Return the [X, Y] coordinate for the center point of the cell that contains the specified text.  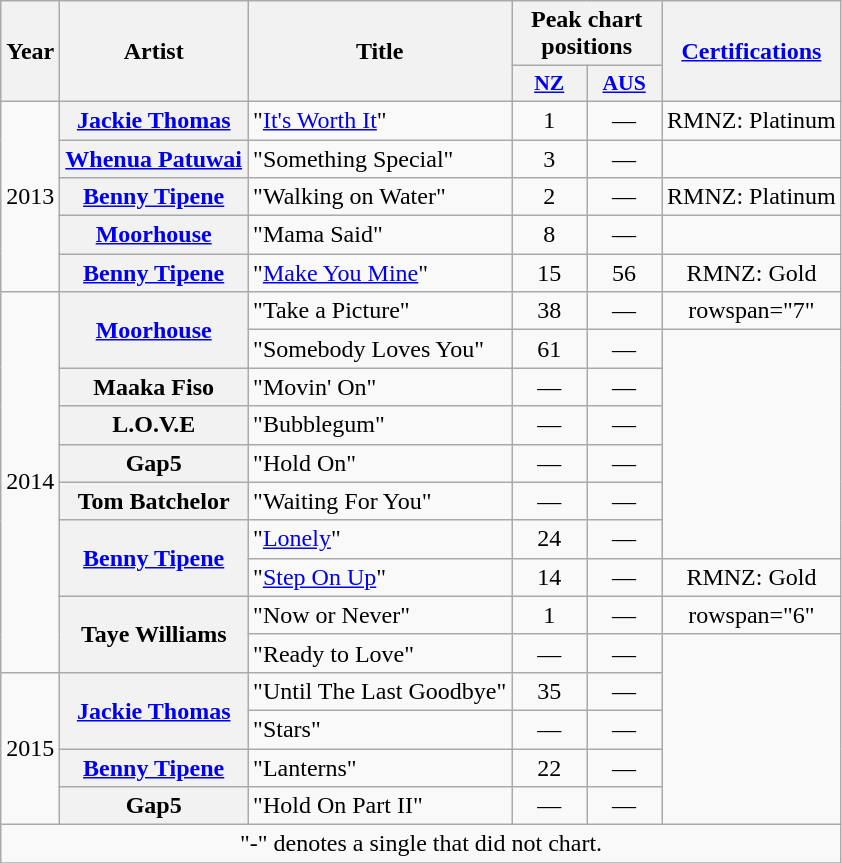
"Somebody Loves You" [380, 349]
"Something Special" [380, 159]
"Walking on Water" [380, 197]
Peak chart positions [587, 34]
Year [30, 52]
"Hold On Part II" [380, 806]
2013 [30, 196]
2015 [30, 748]
"Mama Said" [380, 235]
15 [550, 273]
rowspan="7" [752, 311]
"Lanterns" [380, 767]
24 [550, 539]
Tom Batchelor [154, 501]
L.O.V.E [154, 425]
"Movin' On" [380, 387]
Certifications [752, 52]
"Ready to Love" [380, 653]
Artist [154, 52]
"-" denotes a single that did not chart. [422, 844]
"Lonely" [380, 539]
AUS [624, 84]
35 [550, 691]
"Take a Picture" [380, 311]
38 [550, 311]
56 [624, 273]
"Until The Last Goodbye" [380, 691]
"Bubblegum" [380, 425]
NZ [550, 84]
"Waiting For You" [380, 501]
Title [380, 52]
61 [550, 349]
2014 [30, 482]
"Stars" [380, 729]
"Step On Up" [380, 577]
"Make You Mine" [380, 273]
22 [550, 767]
2 [550, 197]
Taye Williams [154, 634]
"It's Worth It" [380, 120]
8 [550, 235]
Maaka Fiso [154, 387]
rowspan="6" [752, 615]
3 [550, 159]
14 [550, 577]
"Hold On" [380, 463]
Whenua Patuwai [154, 159]
"Now or Never" [380, 615]
